Provide the [X, Y] coordinate of the cell's center where the given text is located.  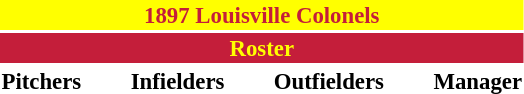
Roster [262, 48]
1897 Louisville Colonels [262, 15]
